Extract the [X, Y] coordinate from the center of the cell holding the provided text.  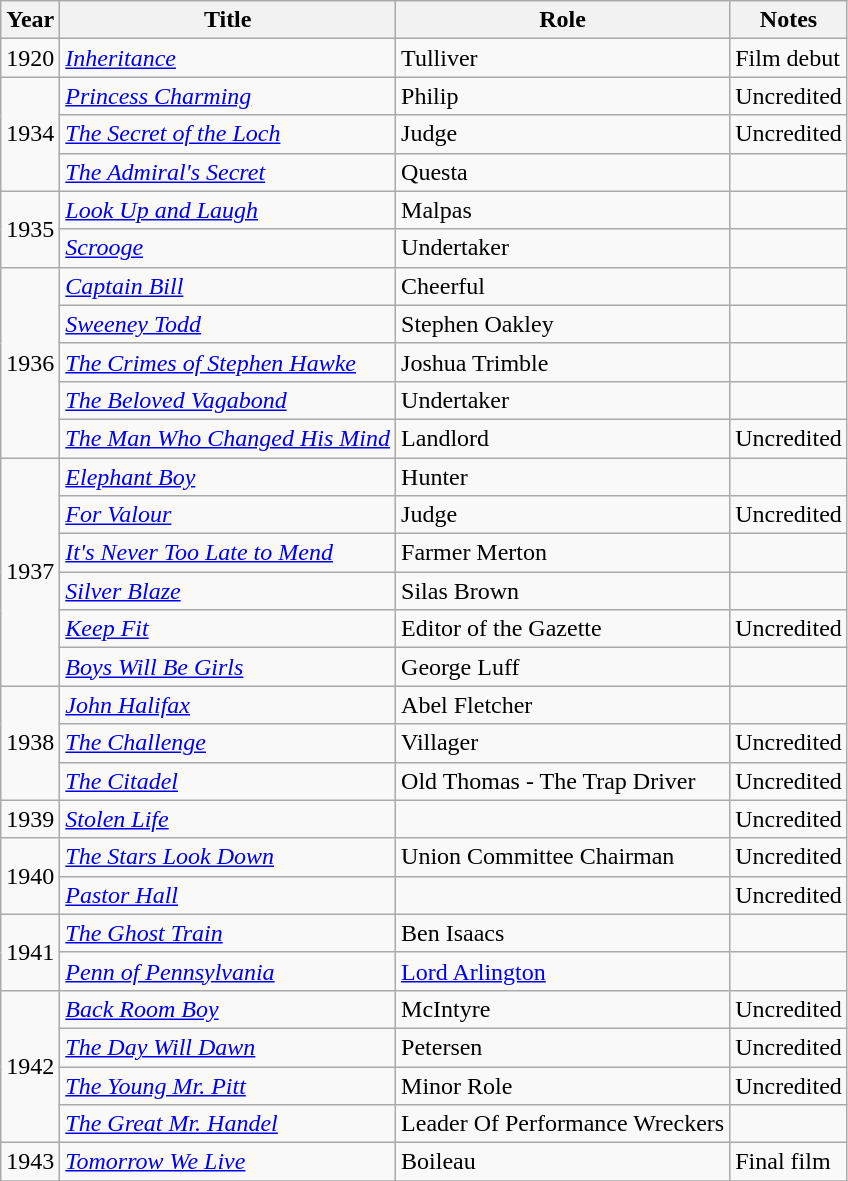
Lord Arlington [563, 971]
Role [563, 20]
Joshua Trimble [563, 362]
1939 [30, 819]
The Beloved Vagabond [228, 400]
George Luff [563, 667]
Tulliver [563, 58]
Philip [563, 96]
Inheritance [228, 58]
For Valour [228, 515]
Farmer Merton [563, 553]
1941 [30, 952]
Leader Of Performance Wreckers [563, 1124]
Union Committee Chairman [563, 857]
Title [228, 20]
Princess Charming [228, 96]
1938 [30, 743]
Petersen [563, 1047]
Boys Will Be Girls [228, 667]
Penn of Pennsylvania [228, 971]
McIntyre [563, 1009]
Questa [563, 172]
Villager [563, 743]
1934 [30, 134]
Year [30, 20]
The Great Mr. Handel [228, 1124]
Silver Blaze [228, 591]
Landlord [563, 438]
Final film [789, 1162]
Elephant Boy [228, 477]
The Man Who Changed His Mind [228, 438]
1943 [30, 1162]
John Halifax [228, 705]
1940 [30, 876]
Boileau [563, 1162]
Scrooge [228, 248]
Minor Role [563, 1085]
The Stars Look Down [228, 857]
1936 [30, 362]
Malpas [563, 210]
Sweeney Todd [228, 324]
Look Up and Laugh [228, 210]
Old Thomas - The Trap Driver [563, 781]
Tomorrow We Live [228, 1162]
1920 [30, 58]
Cheerful [563, 286]
The Ghost Train [228, 933]
The Crimes of Stephen Hawke [228, 362]
1937 [30, 572]
Film debut [789, 58]
Editor of the Gazette [563, 629]
Stephen Oakley [563, 324]
It's Never Too Late to Mend [228, 553]
The Secret of the Loch [228, 134]
1942 [30, 1066]
Abel Fletcher [563, 705]
The Challenge [228, 743]
Captain Bill [228, 286]
The Admiral's Secret [228, 172]
Notes [789, 20]
1935 [30, 229]
Ben Isaacs [563, 933]
Keep Fit [228, 629]
Back Room Boy [228, 1009]
The Citadel [228, 781]
Silas Brown [563, 591]
Pastor Hall [228, 895]
Stolen Life [228, 819]
The Day Will Dawn [228, 1047]
Hunter [563, 477]
The Young Mr. Pitt [228, 1085]
